Capture the cell that displays the provided text and extract its [x, y] central coordinate. 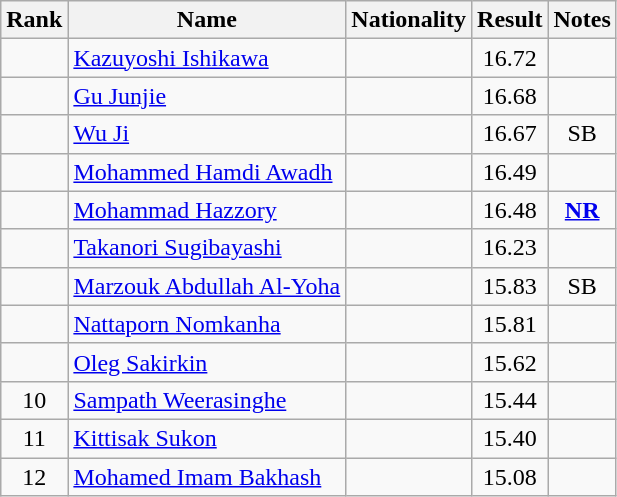
Sampath Weerasinghe [207, 400]
15.62 [510, 362]
10 [34, 400]
15.81 [510, 324]
16.67 [510, 134]
16.23 [510, 248]
16.49 [510, 172]
Nationality [409, 20]
12 [34, 477]
16.48 [510, 210]
Takanori Sugibayashi [207, 248]
11 [34, 438]
Nattaporn Nomkanha [207, 324]
Marzouk Abdullah Al-Yoha [207, 286]
Gu Junjie [207, 96]
16.72 [510, 58]
Notes [582, 20]
15.40 [510, 438]
Result [510, 20]
Wu Ji [207, 134]
Mohammed Hamdi Awadh [207, 172]
Mohamed Imam Bakhash [207, 477]
15.44 [510, 400]
Oleg Sakirkin [207, 362]
Rank [34, 20]
Name [207, 20]
Kazuyoshi Ishikawa [207, 58]
NR [582, 210]
15.83 [510, 286]
Mohammad Hazzory [207, 210]
Kittisak Sukon [207, 438]
16.68 [510, 96]
15.08 [510, 477]
